Find where the given text appears and provide that cell's center as [X, Y] coordinate. 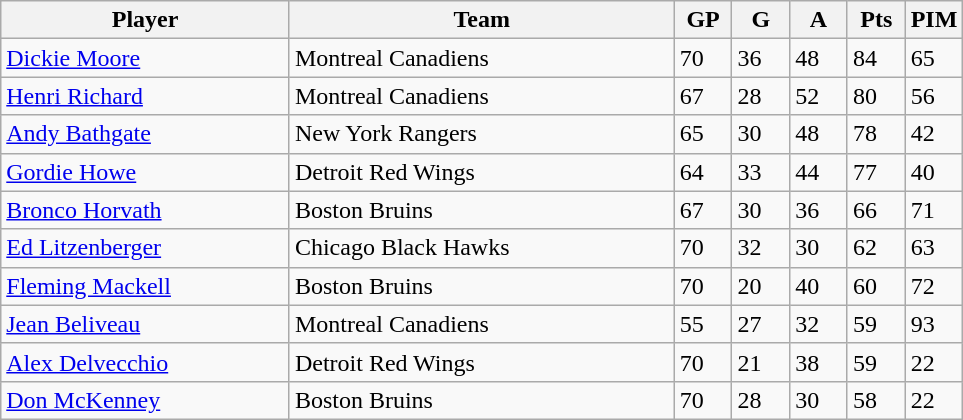
Fleming Mackell [146, 286]
52 [819, 96]
66 [876, 210]
27 [761, 324]
60 [876, 286]
84 [876, 58]
Bronco Horvath [146, 210]
62 [876, 248]
Jean Beliveau [146, 324]
56 [934, 96]
Don McKenney [146, 400]
44 [819, 172]
20 [761, 286]
21 [761, 362]
38 [819, 362]
Dickie Moore [146, 58]
Team [482, 20]
77 [876, 172]
Alex Delvecchio [146, 362]
Chicago Black Hawks [482, 248]
72 [934, 286]
71 [934, 210]
33 [761, 172]
78 [876, 134]
Player [146, 20]
64 [703, 172]
Andy Bathgate [146, 134]
Pts [876, 20]
Henri Richard [146, 96]
55 [703, 324]
93 [934, 324]
G [761, 20]
58 [876, 400]
A [819, 20]
42 [934, 134]
PIM [934, 20]
GP [703, 20]
Gordie Howe [146, 172]
80 [876, 96]
New York Rangers [482, 134]
63 [934, 248]
Ed Litzenberger [146, 248]
